Capture the cell that displays the provided text and extract its [x, y] central coordinate. 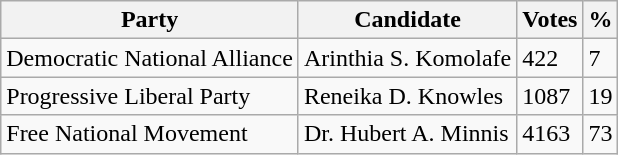
Democratic National Alliance [150, 58]
Dr. Hubert A. Minnis [407, 134]
1087 [550, 96]
Arinthia S. Komolafe [407, 58]
Progressive Liberal Party [150, 96]
422 [550, 58]
% [600, 20]
4163 [550, 134]
Free National Movement [150, 134]
19 [600, 96]
Reneika D. Knowles [407, 96]
73 [600, 134]
Candidate [407, 20]
7 [600, 58]
Party [150, 20]
Votes [550, 20]
